Determine the (X, Y) coordinate at the center of the cell enclosing the given text.  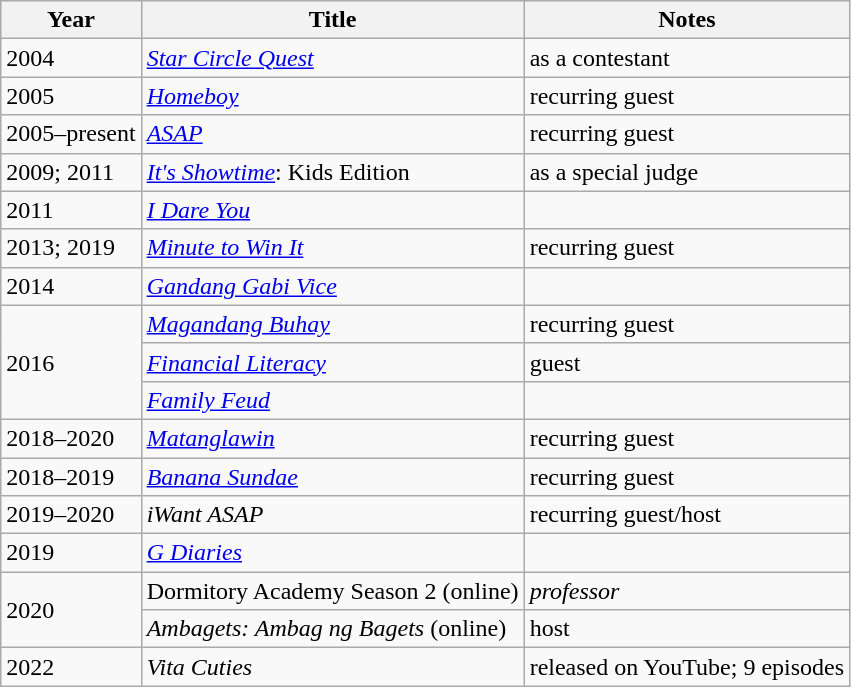
Financial Literacy (332, 362)
professor (687, 591)
2022 (71, 667)
2009; 2011 (71, 172)
2016 (71, 362)
Family Feud (332, 400)
Title (332, 20)
2004 (71, 58)
2005–present (71, 134)
Homeboy (332, 96)
guest (687, 362)
G Diaries (332, 553)
Banana Sundae (332, 477)
Dormitory Academy Season 2 (online) (332, 591)
2011 (71, 210)
ASAP (332, 134)
2014 (71, 286)
2005 (71, 96)
2018–2020 (71, 438)
It's Showtime: Kids Edition (332, 172)
iWant ASAP (332, 515)
Gandang Gabi Vice (332, 286)
Notes (687, 20)
as a special judge (687, 172)
Magandang Buhay (332, 324)
Ambagets: Ambag ng Bagets (online) (332, 629)
2019–2020 (71, 515)
as a contestant (687, 58)
2013; 2019 (71, 248)
2019 (71, 553)
Star Circle Quest (332, 58)
Minute to Win It (332, 248)
2018–2019 (71, 477)
2020 (71, 610)
host (687, 629)
recurring guest/host (687, 515)
I Dare You (332, 210)
Vita Cuties (332, 667)
released on YouTube; 9 episodes (687, 667)
Year (71, 20)
Matanglawin (332, 438)
